Find where the given text appears and provide that cell's center as (X, Y) coordinate. 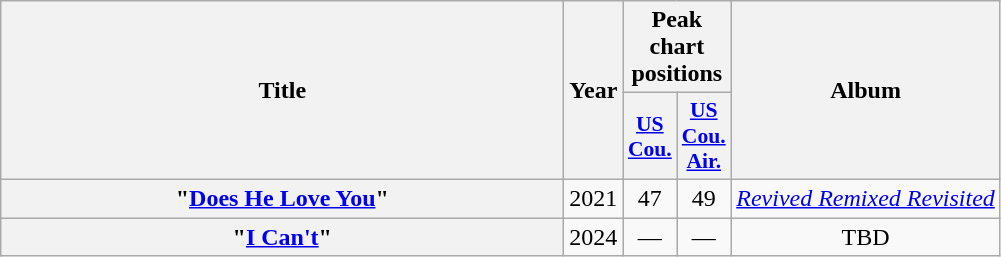
TBD (866, 237)
USCou. (650, 136)
47 (650, 198)
USCou.Air. (704, 136)
Year (594, 90)
Title (282, 90)
Revived Remixed Revisited (866, 198)
"I Can't" (282, 237)
Album (866, 90)
49 (704, 198)
2024 (594, 237)
"Does He Love You" (282, 198)
2021 (594, 198)
Peak chartpositions (677, 47)
